Capture the cell that displays the provided text and extract its (x, y) central coordinate. 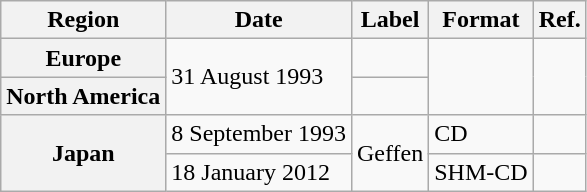
18 January 2012 (259, 172)
North America (84, 96)
Japan (84, 153)
CD (481, 134)
Ref. (560, 20)
Date (259, 20)
Geffen (390, 153)
31 August 1993 (259, 77)
Europe (84, 58)
8 September 1993 (259, 134)
SHM-CD (481, 172)
Region (84, 20)
Label (390, 20)
Format (481, 20)
